From the cell containing the given text, extract its center point as [X, Y] coordinate. 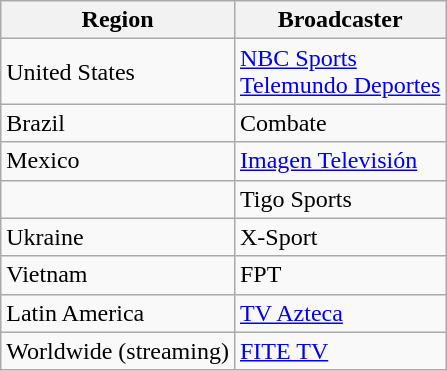
Ukraine [118, 237]
X-Sport [340, 237]
FPT [340, 275]
Latin America [118, 313]
FITE TV [340, 351]
TV Azteca [340, 313]
Brazil [118, 123]
United States [118, 72]
Vietnam [118, 275]
Worldwide (streaming) [118, 351]
Region [118, 20]
Broadcaster [340, 20]
Tigo Sports [340, 199]
Combate [340, 123]
Mexico [118, 161]
Imagen Televisión [340, 161]
NBC SportsTelemundo Deportes [340, 72]
